From the cell containing the given text, extract its center point as (X, Y) coordinate. 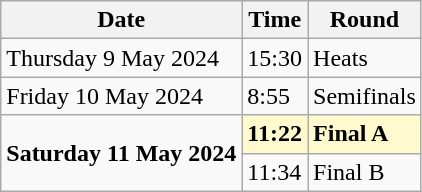
Time (275, 20)
15:30 (275, 58)
Final A (365, 134)
Thursday 9 May 2024 (122, 58)
8:55 (275, 96)
11:34 (275, 172)
Round (365, 20)
Friday 10 May 2024 (122, 96)
Date (122, 20)
Saturday 11 May 2024 (122, 153)
Final B (365, 172)
Heats (365, 58)
11:22 (275, 134)
Semifinals (365, 96)
